Determine the (x, y) coordinate at the center of the cell enclosing the given text.  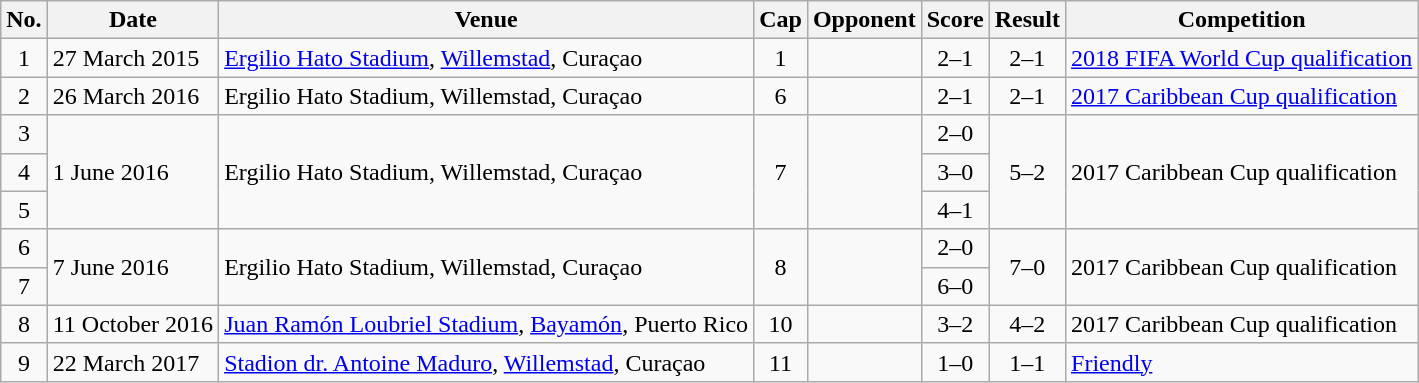
Friendly (1242, 362)
5 (24, 210)
6–0 (955, 286)
2018 FIFA World Cup qualification (1242, 58)
27 March 2015 (132, 58)
11 (781, 362)
Score (955, 20)
4–1 (955, 210)
22 March 2017 (132, 362)
7 June 2016 (132, 267)
7–0 (1027, 267)
Stadion dr. Antoine Maduro, Willemstad, Curaçao (486, 362)
9 (24, 362)
Juan Ramón Loubriel Stadium, Bayamón, Puerto Rico (486, 324)
No. (24, 20)
Venue (486, 20)
4–2 (1027, 324)
Opponent (864, 20)
Cap (781, 20)
1–0 (955, 362)
2 (24, 96)
3 (24, 134)
1 June 2016 (132, 172)
11 October 2016 (132, 324)
Date (132, 20)
Result (1027, 20)
26 March 2016 (132, 96)
Competition (1242, 20)
5–2 (1027, 172)
1–1 (1027, 362)
4 (24, 172)
3–0 (955, 172)
10 (781, 324)
3–2 (955, 324)
